Provide the [X, Y] coordinate of the cell's center where the given text is located.  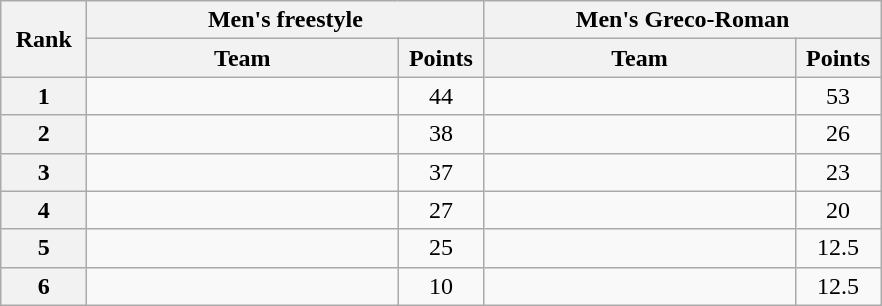
5 [44, 248]
37 [441, 172]
6 [44, 286]
Men's freestyle [286, 20]
27 [441, 210]
Men's Greco-Roman [682, 20]
23 [838, 172]
10 [441, 286]
2 [44, 134]
20 [838, 210]
38 [441, 134]
53 [838, 96]
44 [441, 96]
Rank [44, 39]
3 [44, 172]
1 [44, 96]
25 [441, 248]
26 [838, 134]
4 [44, 210]
